Determine the (X, Y) coordinate at the center of the cell enclosing the given text.  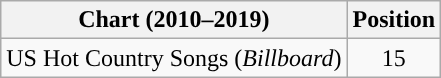
15 (394, 58)
Chart (2010–2019) (174, 20)
Position (394, 20)
US Hot Country Songs (Billboard) (174, 58)
